Identify which cell holds the provided text, then report its (X, Y) central coordinate. 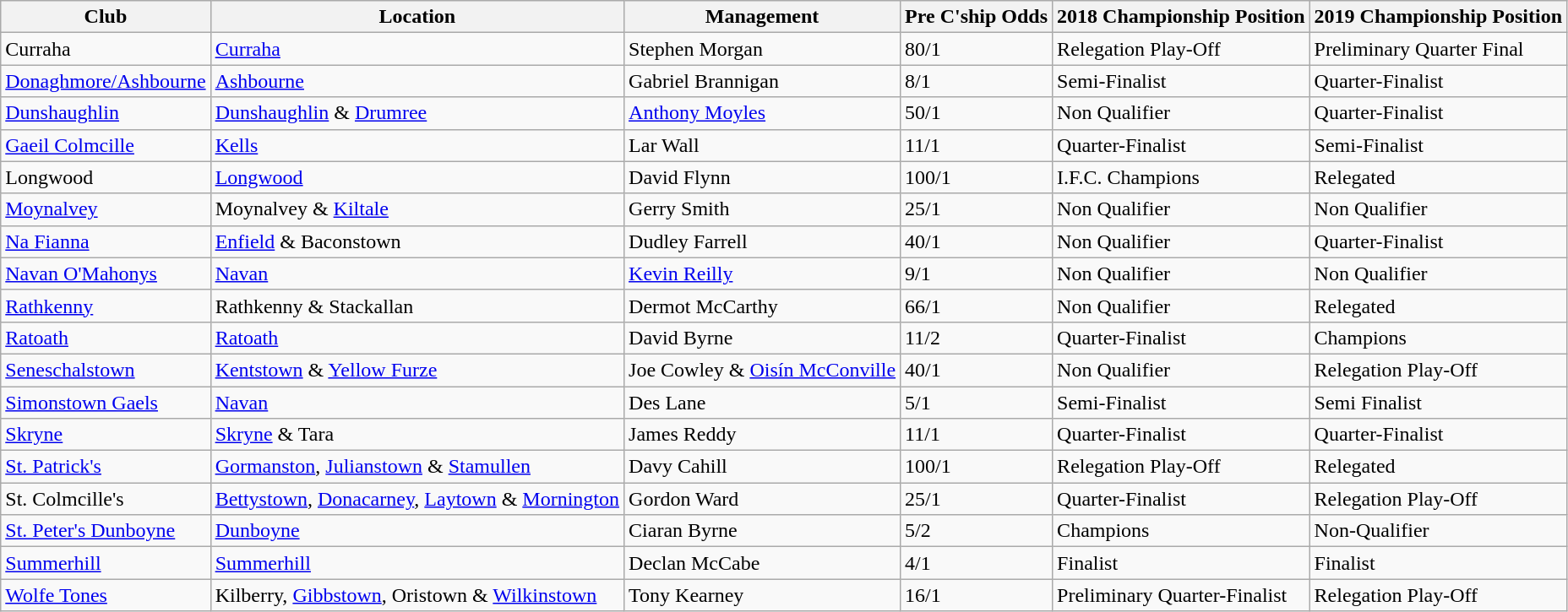
Enfield & Baconstown (417, 241)
2018 Championship Position (1181, 17)
66/1 (977, 306)
David Flynn (762, 177)
Donaghmore/Ashbourne (106, 81)
Kevin Reilly (762, 274)
Club (106, 17)
Skryne (106, 435)
Wolfe Tones (106, 595)
James Reddy (762, 435)
Dunboyne (417, 531)
11/2 (977, 338)
Dunshaughlin (106, 113)
Preliminary Quarter Final (1438, 49)
4/1 (977, 563)
Gerry Smith (762, 209)
Dunshaughlin & Drumree (417, 113)
2019 Championship Position (1438, 17)
Non-Qualifier (1438, 531)
Anthony Moyles (762, 113)
Dermot McCarthy (762, 306)
Seneschalstown (106, 370)
Skryne & Tara (417, 435)
Navan O'Mahonys (106, 274)
Davy Cahill (762, 467)
St. Colmcille's (106, 499)
Rathkenny & Stackallan (417, 306)
St. Patrick's (106, 467)
St. Peter's Dunboyne (106, 531)
Simonstown Gaels (106, 403)
Dudley Farrell (762, 241)
5/2 (977, 531)
Management (762, 17)
80/1 (977, 49)
Ciaran Byrne (762, 531)
50/1 (977, 113)
Lar Wall (762, 145)
Gaeil Colmcille (106, 145)
5/1 (977, 403)
Kilberry, Gibbstown, Oristown & Wilkinstown (417, 595)
Joe Cowley & Oisín McConville (762, 370)
Gormanston, Julianstown & Stamullen (417, 467)
Kentstown & Yellow Furze (417, 370)
Gordon Ward (762, 499)
Moynalvey (106, 209)
8/1 (977, 81)
Kells (417, 145)
16/1 (977, 595)
Preliminary Quarter-Finalist (1181, 595)
Rathkenny (106, 306)
Pre C'ship Odds (977, 17)
Declan McCabe (762, 563)
Location (417, 17)
Stephen Morgan (762, 49)
Ashbourne (417, 81)
Gabriel Brannigan (762, 81)
Tony Kearney (762, 595)
I.F.C. Champions (1181, 177)
Semi Finalist (1438, 403)
David Byrne (762, 338)
Moynalvey & Kiltale (417, 209)
Des Lane (762, 403)
Na Fianna (106, 241)
9/1 (977, 274)
Bettystown, Donacarney, Laytown & Mornington (417, 499)
